Search for the cell housing the specified text and yield its (x, y) center coordinate. 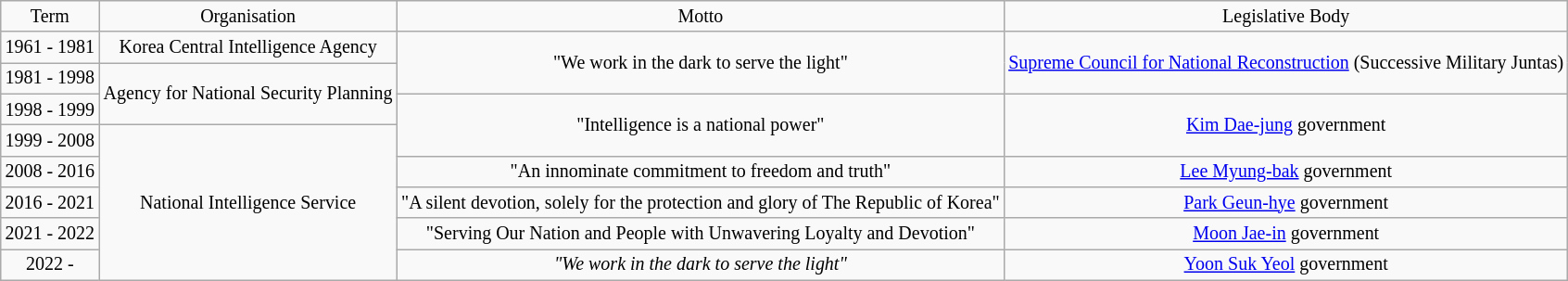
"Intelligence is a national power" (701, 124)
1961 - 1981 (50, 48)
2021 - 2022 (50, 234)
Organisation (248, 17)
Yoon Suk Yeol government (1286, 265)
Agency for National Security Planning (248, 95)
National Intelligence Service (248, 202)
2008 - 2016 (50, 171)
Moon Jae-in government (1286, 234)
"A silent devotion, solely for the protection and glory of The Republic of Korea" (701, 202)
Lee Myung-bak government (1286, 171)
Kim Dae-jung government (1286, 124)
Term (50, 17)
Motto (701, 17)
2016 - 2021 (50, 202)
1999 - 2008 (50, 141)
Supreme Council for National Reconstruction (Successive Military Juntas) (1286, 63)
1998 - 1999 (50, 109)
1981 - 1998 (50, 78)
Korea Central Intelligence Agency (248, 48)
"Serving Our Nation and People with Unwavering Loyalty and Devotion" (701, 234)
Legislative Body (1286, 17)
2022 - (50, 265)
"An innominate commitment to freedom and truth" (701, 171)
Park Geun-hye government (1286, 202)
